Identify which cell holds the provided text, then report its [x, y] central coordinate. 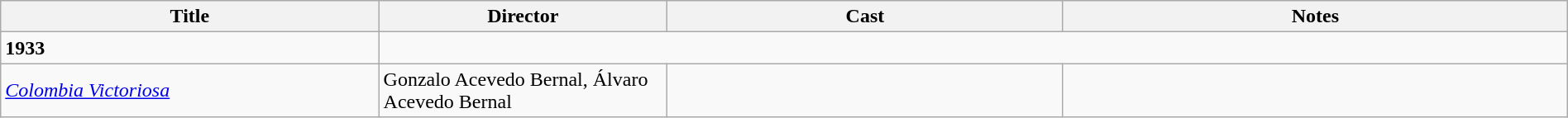
Director [523, 17]
Gonzalo Acevedo Bernal, Álvaro Acevedo Bernal [523, 91]
Title [190, 17]
Notes [1315, 17]
Colombia Victoriosa [190, 91]
1933 [190, 48]
Cast [865, 17]
